Detect which cell encompasses the target text, then output its (x, y) center coordinate. 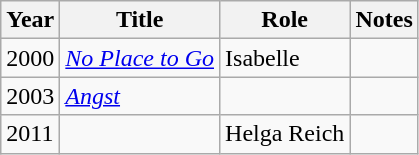
2003 (30, 96)
Role (285, 20)
Angst (140, 96)
2011 (30, 134)
Year (30, 20)
Isabelle (285, 58)
2000 (30, 58)
No Place to Go (140, 58)
Notes (384, 20)
Title (140, 20)
Helga Reich (285, 134)
